Return [x, y] of the center of cell containing provided text 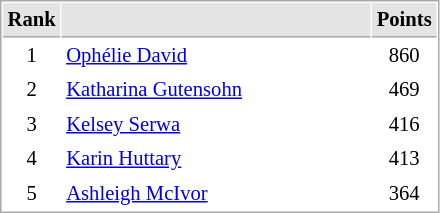
1 [32, 56]
Ashleigh McIvor [216, 194]
Kelsey Serwa [216, 124]
4 [32, 158]
469 [404, 90]
Points [404, 20]
416 [404, 124]
364 [404, 194]
Katharina Gutensohn [216, 90]
Rank [32, 20]
5 [32, 194]
Karin Huttary [216, 158]
860 [404, 56]
413 [404, 158]
2 [32, 90]
3 [32, 124]
Ophélie David [216, 56]
